Detect which cell encompasses the target text, then output its [x, y] center coordinate. 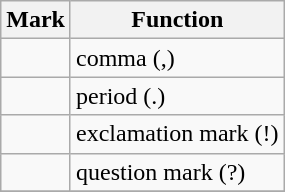
Function [177, 20]
period (.) [177, 96]
Mark [36, 20]
exclamation mark (!) [177, 134]
comma (,) [177, 58]
question mark (?) [177, 172]
